For the text-containing cell, return its midpoint in [X, Y] coordinate format. 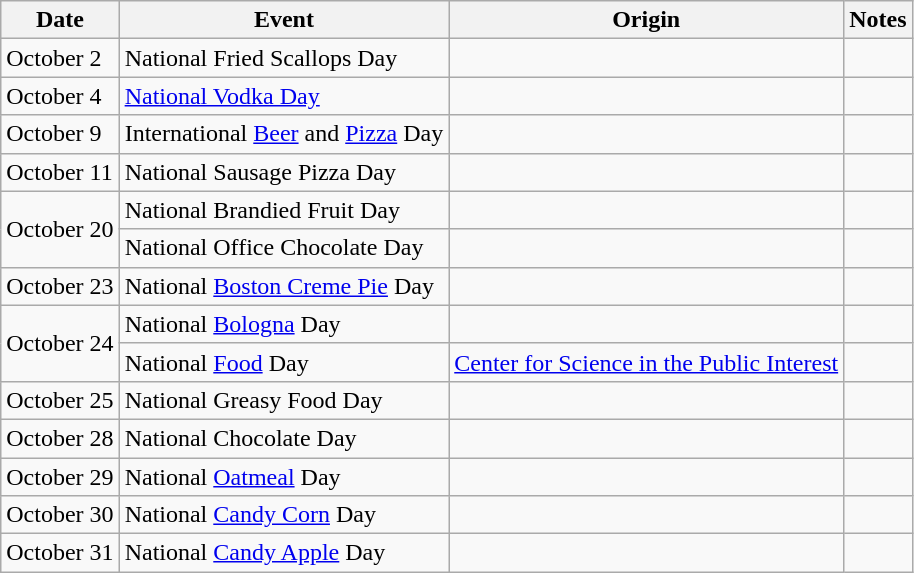
October 25 [60, 400]
Notes [878, 20]
National Food Day [284, 362]
National Office Chocolate Day [284, 248]
National Sausage Pizza Day [284, 172]
National Vodka Day [284, 96]
Event [284, 20]
October 4 [60, 96]
National Chocolate Day [284, 438]
National Oatmeal Day [284, 477]
National Candy Corn Day [284, 515]
October 2 [60, 58]
National Greasy Food Day [284, 400]
National Fried Scallops Day [284, 58]
National Brandied Fruit Day [284, 210]
Center for Science in the Public Interest [646, 362]
October 28 [60, 438]
International Beer and Pizza Day [284, 134]
October 9 [60, 134]
October 30 [60, 515]
October 20 [60, 229]
National Boston Creme Pie Day [284, 286]
Date [60, 20]
October 24 [60, 343]
October 11 [60, 172]
National Candy Apple Day [284, 553]
October 23 [60, 286]
Origin [646, 20]
National Bologna Day [284, 324]
October 31 [60, 553]
October 29 [60, 477]
